Pinpoint the cell where the given text exists, returning its [X, Y] midpoint coordinate. 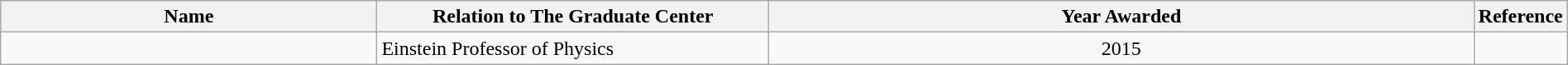
Relation to The Graduate Center [573, 17]
Reference [1520, 17]
Name [189, 17]
Year Awarded [1121, 17]
2015 [1121, 48]
Einstein Professor of Physics [573, 48]
